Search for the cell housing the specified text and yield its (x, y) center coordinate. 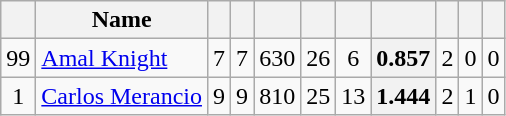
Name (122, 20)
6 (354, 58)
630 (278, 58)
99 (18, 58)
13 (354, 96)
Carlos Merancio (122, 96)
Amal Knight (122, 58)
25 (318, 96)
810 (278, 96)
1.444 (404, 96)
26 (318, 58)
0.857 (404, 58)
